Determine the (X, Y) coordinate at the center of the cell enclosing the given text.  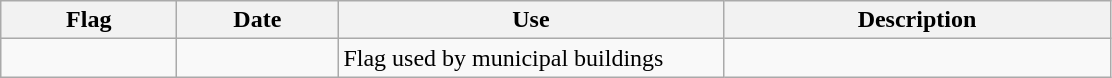
Use (531, 20)
Flag used by municipal buildings (531, 58)
Date (258, 20)
Flag (89, 20)
Description (917, 20)
